Determine the (x, y) coordinate at the center of the cell enclosing the given text.  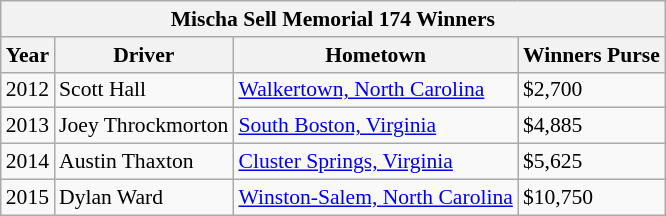
Winners Purse (592, 55)
Dylan Ward (144, 197)
$10,750 (592, 197)
2015 (28, 197)
Year (28, 55)
2014 (28, 162)
$4,885 (592, 126)
Mischa Sell Memorial 174 Winners (333, 19)
Cluster Springs, Virginia (375, 162)
Hometown (375, 55)
2013 (28, 126)
Austin Thaxton (144, 162)
Walkertown, North Carolina (375, 90)
Scott Hall (144, 90)
South Boston, Virginia (375, 126)
$5,625 (592, 162)
2012 (28, 90)
$2,700 (592, 90)
Winston-Salem, North Carolina (375, 197)
Joey Throckmorton (144, 126)
Driver (144, 55)
